From the cell containing the given text, extract its center point as (x, y) coordinate. 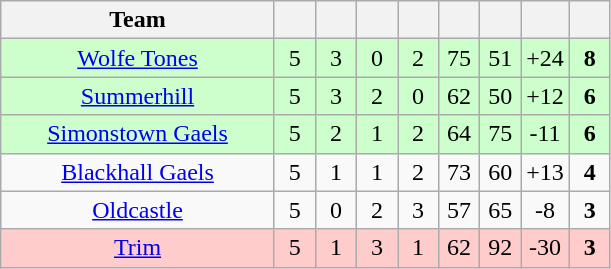
+24 (546, 58)
Simonstown Gaels (138, 134)
+12 (546, 96)
-30 (546, 248)
Team (138, 20)
50 (500, 96)
64 (460, 134)
51 (500, 58)
Wolfe Tones (138, 58)
4 (590, 172)
65 (500, 210)
+13 (546, 172)
Summerhill (138, 96)
73 (460, 172)
-8 (546, 210)
60 (500, 172)
Oldcastle (138, 210)
92 (500, 248)
Trim (138, 248)
8 (590, 58)
57 (460, 210)
Blackhall Gaels (138, 172)
-11 (546, 134)
